Search for the cell housing the specified text and yield its [x, y] center coordinate. 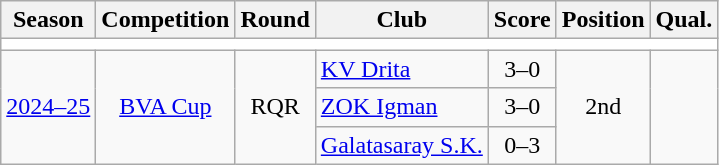
Club [402, 20]
Score [522, 20]
0–3 [522, 145]
2024–25 [48, 107]
Position [603, 20]
BVA Cup [166, 107]
KV Drita [402, 69]
Season [48, 20]
2nd [603, 107]
ZOK Igman [402, 107]
RQR [275, 107]
Round [275, 20]
Galatasaray S.K. [402, 145]
Qual. [684, 20]
Competition [166, 20]
